Return the [X, Y] coordinate for the center point of the cell that contains the specified text.  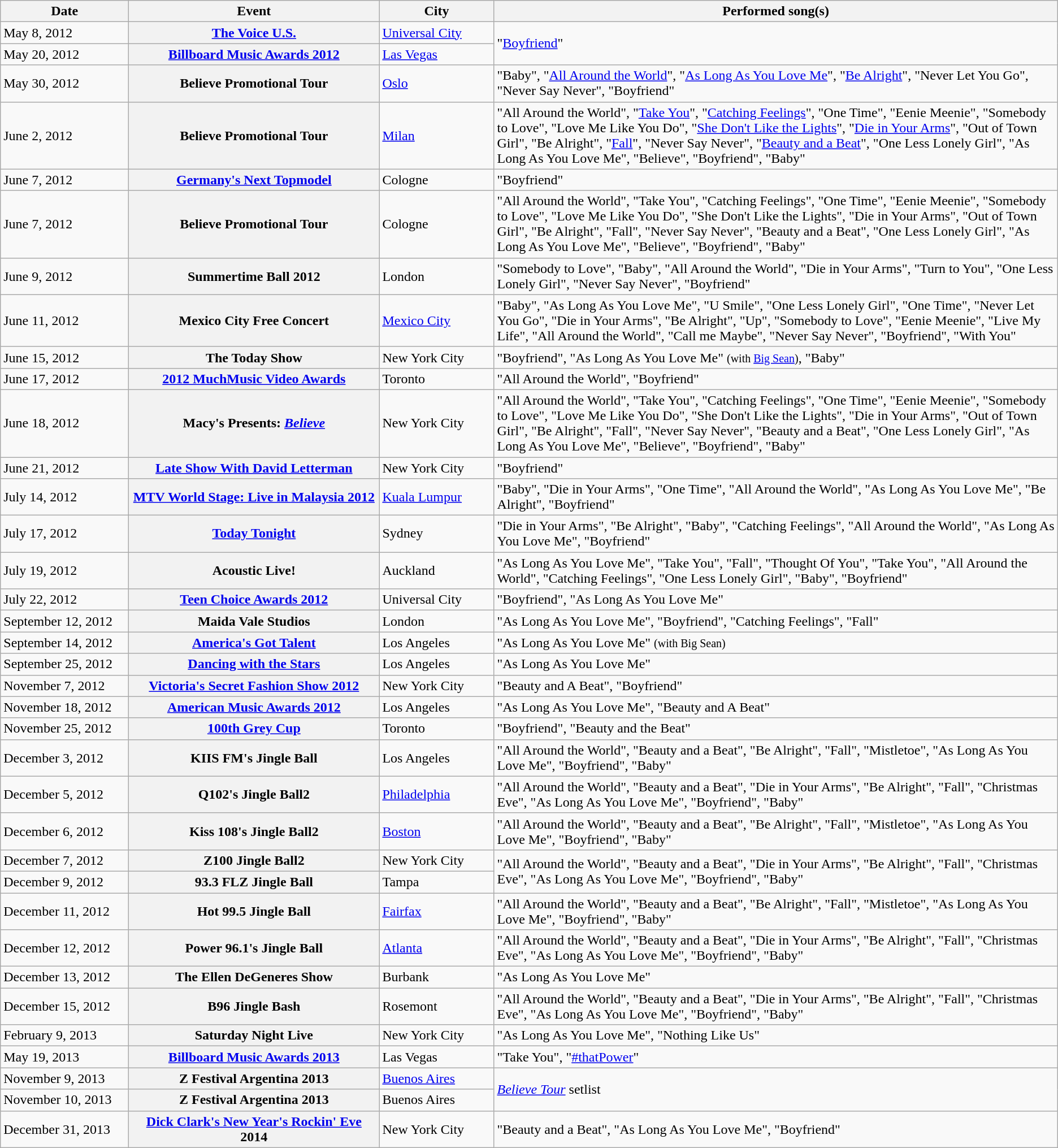
Tampa [436, 882]
June 17, 2012 [64, 379]
Boston [436, 831]
"As Long As You Love Me", "Boyfriend", "Catching Feelings", "Fall" [775, 621]
Q102's Jingle Ball2 [254, 795]
Rosemont [436, 1006]
Saturday Night Live [254, 1036]
KIIS FM's Jingle Ball [254, 757]
December 9, 2012 [64, 882]
December 31, 2013 [64, 1129]
November 10, 2013 [64, 1100]
"Beauty and a Beat", "As Long As You Love Me", "Boyfriend" [775, 1129]
Victoria's Secret Fashion Show 2012 [254, 686]
Auckland [436, 571]
December 11, 2012 [64, 911]
Performed song(s) [775, 11]
Philadelphia [436, 795]
America's Got Talent [254, 643]
December 7, 2012 [64, 860]
December 15, 2012 [64, 1006]
Maida Vale Studios [254, 621]
Oslo [436, 84]
"Baby", "Die in Your Arms", "One Time", "All Around the World", "As Long As You Love Me", "Be Alright", "Boyfriend" [775, 497]
Event [254, 11]
Fairfax [436, 911]
December 3, 2012 [64, 757]
"As Long As You Love Me", "Nothing Like Us" [775, 1036]
June 21, 2012 [64, 467]
May 19, 2013 [64, 1057]
September 14, 2012 [64, 643]
November 25, 2012 [64, 729]
Kiss 108's Jingle Ball2 [254, 831]
Macy's Presents: Believe [254, 423]
Teen Choice Awards 2012 [254, 600]
American Music Awards 2012 [254, 707]
Billboard Music Awards 2013 [254, 1057]
June 18, 2012 [64, 423]
December 12, 2012 [64, 948]
City [436, 11]
September 12, 2012 [64, 621]
"As Long As You Love Me" (with Big Sean) [775, 643]
Acoustic Live! [254, 571]
July 22, 2012 [64, 600]
July 14, 2012 [64, 497]
December 5, 2012 [64, 795]
Atlanta [436, 948]
The Ellen DeGeneres Show [254, 977]
Today Tonight [254, 534]
Date [64, 11]
February 9, 2013 [64, 1036]
"Boyfriend", "As Long As You Love Me" [775, 600]
Power 96.1's Jingle Ball [254, 948]
Mexico City Free Concert [254, 320]
Z100 Jingle Ball2 [254, 860]
Milan [436, 136]
"Baby", "All Around the World", "As Long As You Love Me", "Be Alright", "Never Let You Go", "Never Say Never", "Boyfriend" [775, 84]
Billboard Music Awards 2012 [254, 54]
December 6, 2012 [64, 831]
Hot 99.5 Jingle Ball [254, 911]
July 17, 2012 [64, 534]
"Take You", "#thatPower" [775, 1057]
MTV World Stage: Live in Malaysia 2012 [254, 497]
The Voice U.S. [254, 33]
100th Grey Cup [254, 729]
B96 Jingle Bash [254, 1006]
"All Around the World", "Boyfriend" [775, 379]
June 15, 2012 [64, 357]
November 7, 2012 [64, 686]
"Boyfriend", "Beauty and the Beat" [775, 729]
May 20, 2012 [64, 54]
Dick Clark's New Year's Rockin' Eve 2014 [254, 1129]
Believe Tour setlist [775, 1089]
Dancing with the Stars [254, 664]
July 19, 2012 [64, 571]
93.3 FLZ Jingle Ball [254, 882]
June 9, 2012 [64, 276]
2012 MuchMusic Video Awards [254, 379]
December 13, 2012 [64, 977]
Burbank [436, 977]
June 2, 2012 [64, 136]
November 18, 2012 [64, 707]
Mexico City [436, 320]
"As Long As You Love Me", "Beauty and A Beat" [775, 707]
Kuala Lumpur [436, 497]
Sydney [436, 534]
November 9, 2013 [64, 1078]
June 11, 2012 [64, 320]
Summertime Ball 2012 [254, 276]
"Somebody to Love", "Baby", "All Around the World", "Die in Your Arms", "Turn to You", "One Less Lonely Girl", "Never Say Never", "Boyfriend" [775, 276]
Late Show With David Letterman [254, 467]
May 30, 2012 [64, 84]
"Beauty and A Beat", "Boyfriend" [775, 686]
"Boyfriend", "As Long As You Love Me" (with Big Sean), "Baby" [775, 357]
May 8, 2012 [64, 33]
September 25, 2012 [64, 664]
The Today Show [254, 357]
Germany's Next Topmodel [254, 180]
"Die in Your Arms", "Be Alright", "Baby", "Catching Feelings", "All Around the World", "As Long As You Love Me", "Boyfriend" [775, 534]
